Return the (x, y) coordinate for the center point of the cell that contains the specified text.  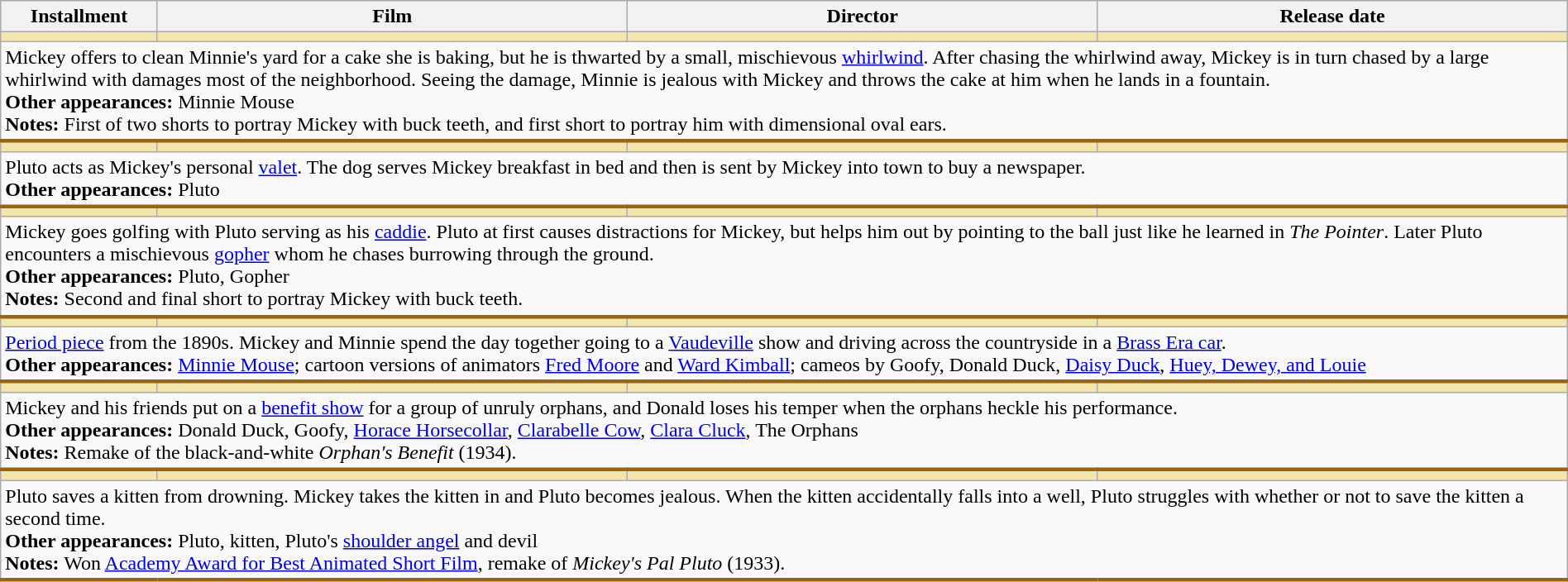
Release date (1332, 17)
Installment (79, 17)
Film (392, 17)
Director (863, 17)
